Detect which cell encompasses the target text, then output its (X, Y) center coordinate. 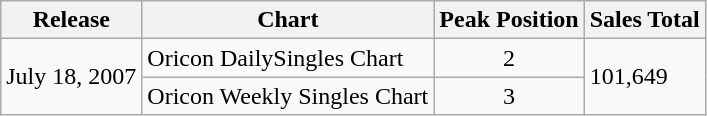
July 18, 2007 (72, 77)
Peak Position (509, 20)
101,649 (644, 77)
3 (509, 96)
Oricon DailySingles Chart (288, 58)
Oricon Weekly Singles Chart (288, 96)
Sales Total (644, 20)
2 (509, 58)
Release (72, 20)
Chart (288, 20)
